Identify which cell holds the provided text, then report its [X, Y] central coordinate. 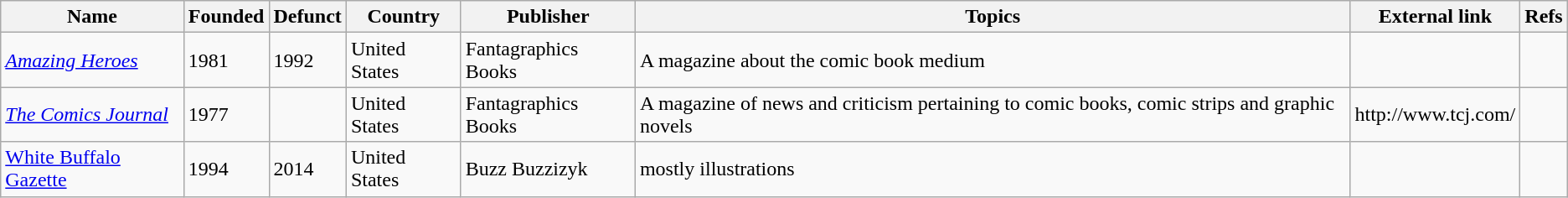
mostly illustrations [993, 169]
1981 [226, 60]
The Comics Journal [92, 114]
Amazing Heroes [92, 60]
Topics [993, 17]
White Buffalo Gazette [92, 169]
External link [1436, 17]
Country [404, 17]
Name [92, 17]
Founded [226, 17]
A magazine of news and criticism pertaining to comic books, comic strips and graphic novels [993, 114]
Defunct [307, 17]
1994 [226, 169]
Buzz Buzzizyk [548, 169]
1992 [307, 60]
http://www.tcj.com/ [1436, 114]
1977 [226, 114]
A magazine about the comic book medium [993, 60]
Refs [1544, 17]
2014 [307, 169]
Publisher [548, 17]
